Output the [x, y] coordinate of the center of the cell containing the given text.  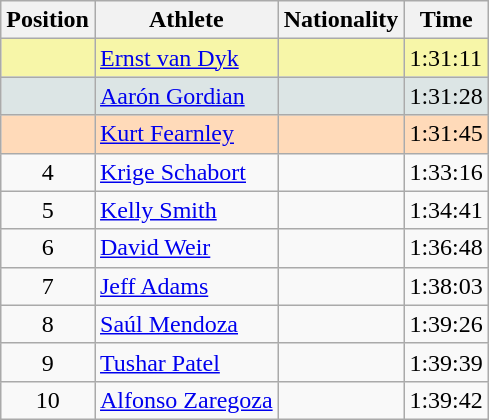
Athlete [186, 20]
Kelly Smith [186, 210]
1:34:41 [446, 210]
8 [48, 324]
1:39:26 [446, 324]
6 [48, 248]
1:39:42 [446, 400]
Nationality [341, 20]
1:38:03 [446, 286]
1:33:16 [446, 172]
Time [446, 20]
1:39:39 [446, 362]
Alfonso Zaregoza [186, 400]
1:31:28 [446, 96]
Krige Schabort [186, 172]
Tushar Patel [186, 362]
Kurt Fearnley [186, 134]
9 [48, 362]
Ernst van Dyk [186, 58]
Aarón Gordian [186, 96]
4 [48, 172]
David Weir [186, 248]
1:36:48 [446, 248]
10 [48, 400]
Saúl Mendoza [186, 324]
Jeff Adams [186, 286]
1:31:11 [446, 58]
1:31:45 [446, 134]
7 [48, 286]
Position [48, 20]
5 [48, 210]
